Capture the cell that displays the provided text and extract its (X, Y) central coordinate. 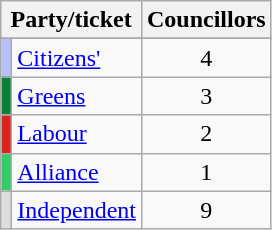
9 (206, 210)
3 (206, 96)
4 (206, 58)
Citizens' (77, 58)
Labour (77, 134)
2 (206, 134)
Independent (77, 210)
Greens (77, 96)
Alliance (77, 172)
Councillors (206, 20)
1 (206, 172)
Party/ticket (72, 20)
